Return [X, Y] of the center of cell containing provided text 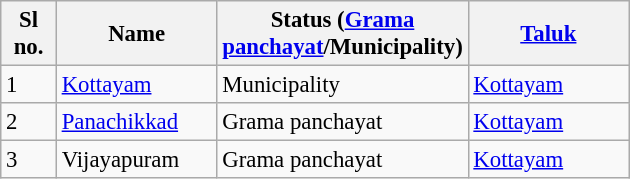
2 [29, 122]
Taluk [548, 34]
3 [29, 160]
1 [29, 85]
Vijayapuram [136, 160]
Municipality [342, 85]
Name [136, 34]
Status (Grama panchayat/Municipality) [342, 34]
Sl no. [29, 34]
Panachikkad [136, 122]
